Return the [x, y] coordinate for the center point of the cell that contains the specified text.  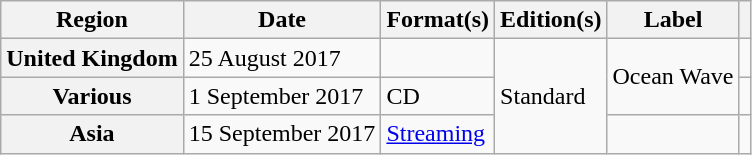
United Kingdom [92, 58]
25 August 2017 [282, 58]
CD [438, 96]
Standard [551, 96]
Asia [92, 134]
15 September 2017 [282, 134]
Edition(s) [551, 20]
Ocean Wave [673, 77]
1 September 2017 [282, 96]
Format(s) [438, 20]
Date [282, 20]
Region [92, 20]
Streaming [438, 134]
Various [92, 96]
Label [673, 20]
